Capture the cell that displays the provided text and extract its (X, Y) central coordinate. 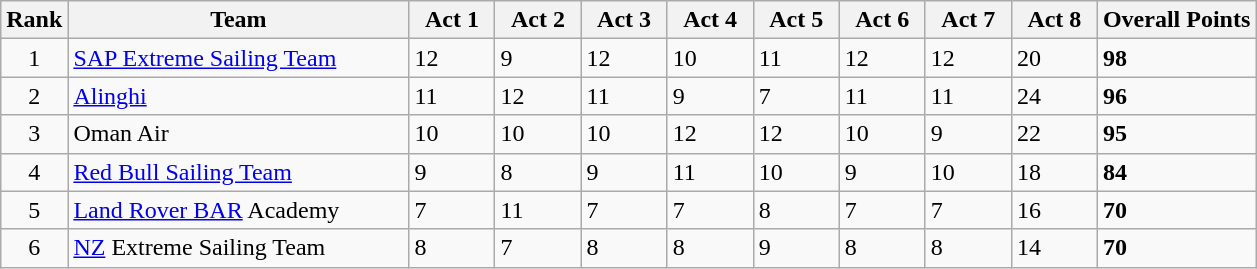
6 (34, 248)
Act 2 (538, 20)
14 (1054, 248)
1 (34, 58)
Act 7 (968, 20)
NZ Extreme Sailing Team (238, 248)
2 (34, 96)
84 (1176, 172)
16 (1054, 210)
Act 5 (796, 20)
Overall Points (1176, 20)
3 (34, 134)
22 (1054, 134)
5 (34, 210)
Land Rover BAR Academy (238, 210)
Alinghi (238, 96)
Act 1 (452, 20)
24 (1054, 96)
18 (1054, 172)
96 (1176, 96)
SAP Extreme Sailing Team (238, 58)
Act 6 (882, 20)
98 (1176, 58)
Red Bull Sailing Team (238, 172)
20 (1054, 58)
Act 4 (710, 20)
Team (238, 20)
Act 8 (1054, 20)
95 (1176, 134)
Act 3 (624, 20)
4 (34, 172)
Rank (34, 20)
Oman Air (238, 134)
